Identify which cell holds the provided text, then report its (X, Y) central coordinate. 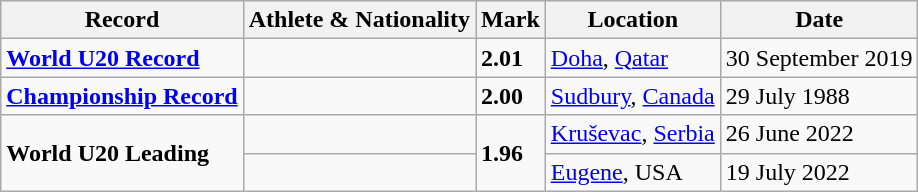
19 July 2022 (819, 172)
Mark (511, 20)
Record (122, 20)
2.00 (511, 96)
Date (819, 20)
29 July 1988 (819, 96)
Championship Record (122, 96)
Sudbury, Canada (632, 96)
26 June 2022 (819, 134)
Eugene, USA (632, 172)
2.01 (511, 58)
Location (632, 20)
World U20 Leading (122, 153)
Kruševac, Serbia (632, 134)
1.96 (511, 153)
Athlete & Nationality (359, 20)
Doha, Qatar (632, 58)
30 September 2019 (819, 58)
World U20 Record (122, 58)
